Search for the cell housing the specified text and yield its [x, y] center coordinate. 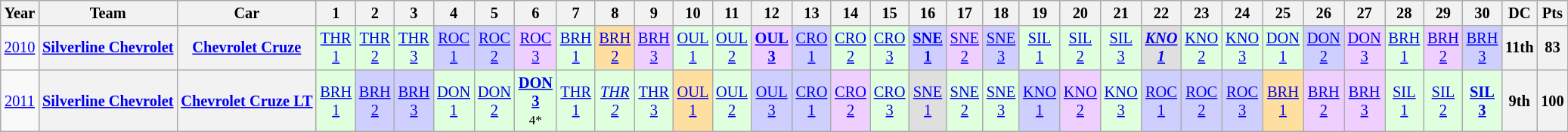
5 [494, 13]
14 [851, 13]
Chevrolet Cruze LT [246, 101]
Car [246, 13]
11 [732, 13]
26 [1324, 13]
10 [693, 13]
9th [1520, 101]
25 [1283, 13]
Pts [1552, 13]
20 [1080, 13]
15 [890, 13]
12 [772, 13]
13 [812, 13]
24 [1242, 13]
3 [414, 13]
11th [1520, 48]
16 [927, 13]
4 [454, 13]
17 [965, 13]
DON3 [1365, 48]
DON34* [535, 101]
27 [1365, 13]
30 [1483, 13]
22 [1161, 13]
1 [336, 13]
Year [20, 13]
83 [1552, 48]
23 [1201, 13]
9 [654, 13]
7 [576, 13]
100 [1552, 101]
DC [1520, 13]
Team [107, 13]
2010 [20, 48]
Chevrolet Cruze [246, 48]
6 [535, 13]
21 [1121, 13]
18 [1001, 13]
2011 [20, 101]
2 [375, 13]
29 [1443, 13]
19 [1040, 13]
28 [1405, 13]
8 [615, 13]
